Determine the (x, y) coordinate at the center of the cell enclosing the given text.  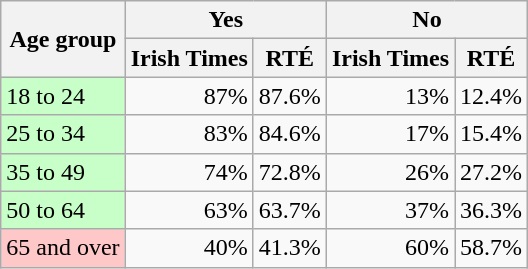
60% (390, 248)
12.4% (492, 96)
83% (189, 134)
25 to 34 (63, 134)
50 to 64 (63, 210)
27.2% (492, 172)
74% (189, 172)
18 to 24 (63, 96)
63% (189, 210)
87.6% (290, 96)
26% (390, 172)
Age group (63, 39)
65 and over (63, 248)
37% (390, 210)
40% (189, 248)
15.4% (492, 134)
13% (390, 96)
41.3% (290, 248)
58.7% (492, 248)
84.6% (290, 134)
35 to 49 (63, 172)
87% (189, 96)
72.8% (290, 172)
17% (390, 134)
63.7% (290, 210)
No (426, 20)
Yes (226, 20)
36.3% (492, 210)
